Search for the cell housing the specified text and yield its [x, y] center coordinate. 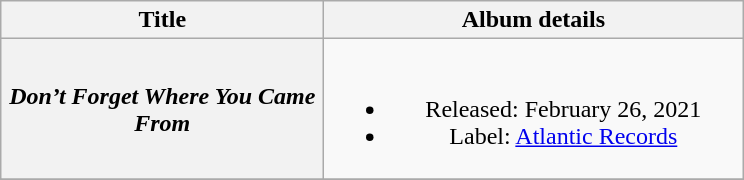
Title [162, 20]
Don’t Forget Where You Came From [162, 109]
Album details [534, 20]
Released: February 26, 2021Label: Atlantic Records [534, 109]
